Return the (x, y) coordinate for the center point of the cell that contains the specified text.  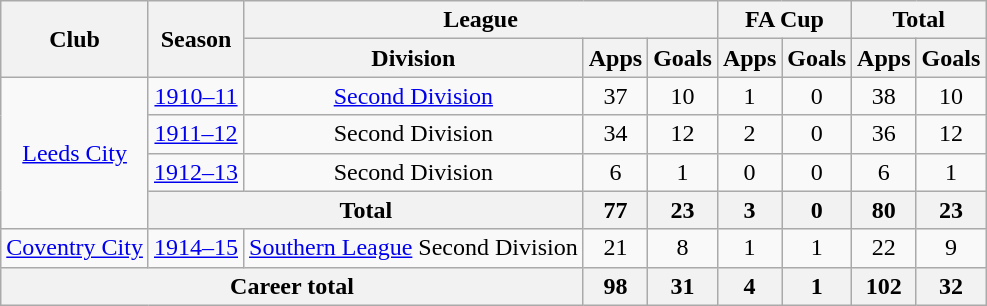
21 (615, 248)
Coventry City (75, 248)
Division (414, 58)
36 (884, 134)
1912–13 (196, 172)
League (481, 20)
Southern League Second Division (414, 248)
8 (683, 248)
80 (884, 210)
77 (615, 210)
1914–15 (196, 248)
4 (749, 286)
Season (196, 39)
22 (884, 248)
2 (749, 134)
38 (884, 96)
3 (749, 210)
31 (683, 286)
1910–11 (196, 96)
1911–12 (196, 134)
Leeds City (75, 153)
Career total (292, 286)
9 (951, 248)
37 (615, 96)
32 (951, 286)
102 (884, 286)
FA Cup (784, 20)
Club (75, 39)
34 (615, 134)
98 (615, 286)
